Search for the cell housing the specified text and yield its [x, y] center coordinate. 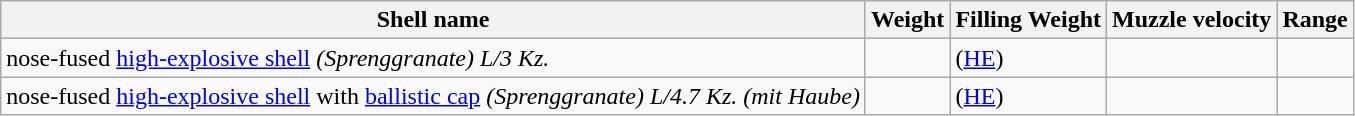
nose-fused high-explosive shell with ballistic cap (Sprenggranate) L/4.7 Kz. (mit Haube) [434, 96]
Filling Weight [1028, 20]
Shell name [434, 20]
Range [1315, 20]
nose-fused high-explosive shell (Sprenggranate) L/3 Kz. [434, 58]
Muzzle velocity [1192, 20]
Weight [907, 20]
